Return [x, y] of the center of cell containing provided text 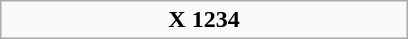
X 1234 [204, 20]
